From the cell containing the given text, extract its center point as (X, Y) coordinate. 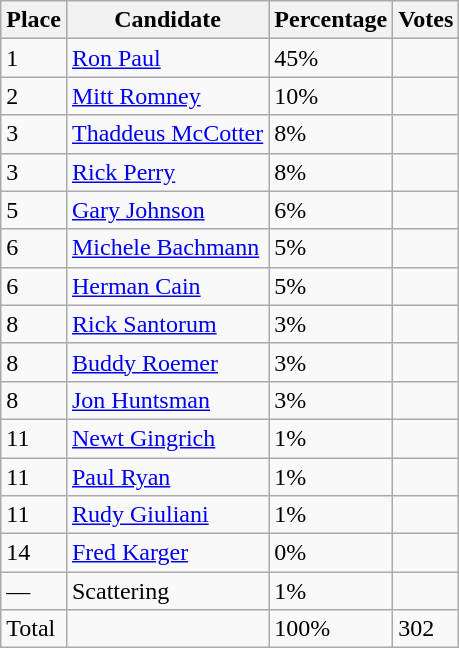
Herman Cain (167, 286)
Rick Perry (167, 172)
5 (34, 210)
Michele Bachmann (167, 248)
0% (331, 553)
14 (34, 553)
45% (331, 58)
1 (34, 58)
Candidate (167, 20)
Scattering (167, 591)
Gary Johnson (167, 210)
Fred Karger (167, 553)
— (34, 591)
Paul Ryan (167, 477)
Thaddeus McCotter (167, 134)
Buddy Roemer (167, 362)
6% (331, 210)
100% (331, 629)
Rudy Giuliani (167, 515)
2 (34, 96)
Jon Huntsman (167, 400)
Percentage (331, 20)
Votes (426, 20)
302 (426, 629)
Place (34, 20)
Rick Santorum (167, 324)
Newt Gingrich (167, 438)
Total (34, 629)
10% (331, 96)
Mitt Romney (167, 96)
Ron Paul (167, 58)
